Scan for the cell matching the given text and deliver its (x, y) coordinate at center. 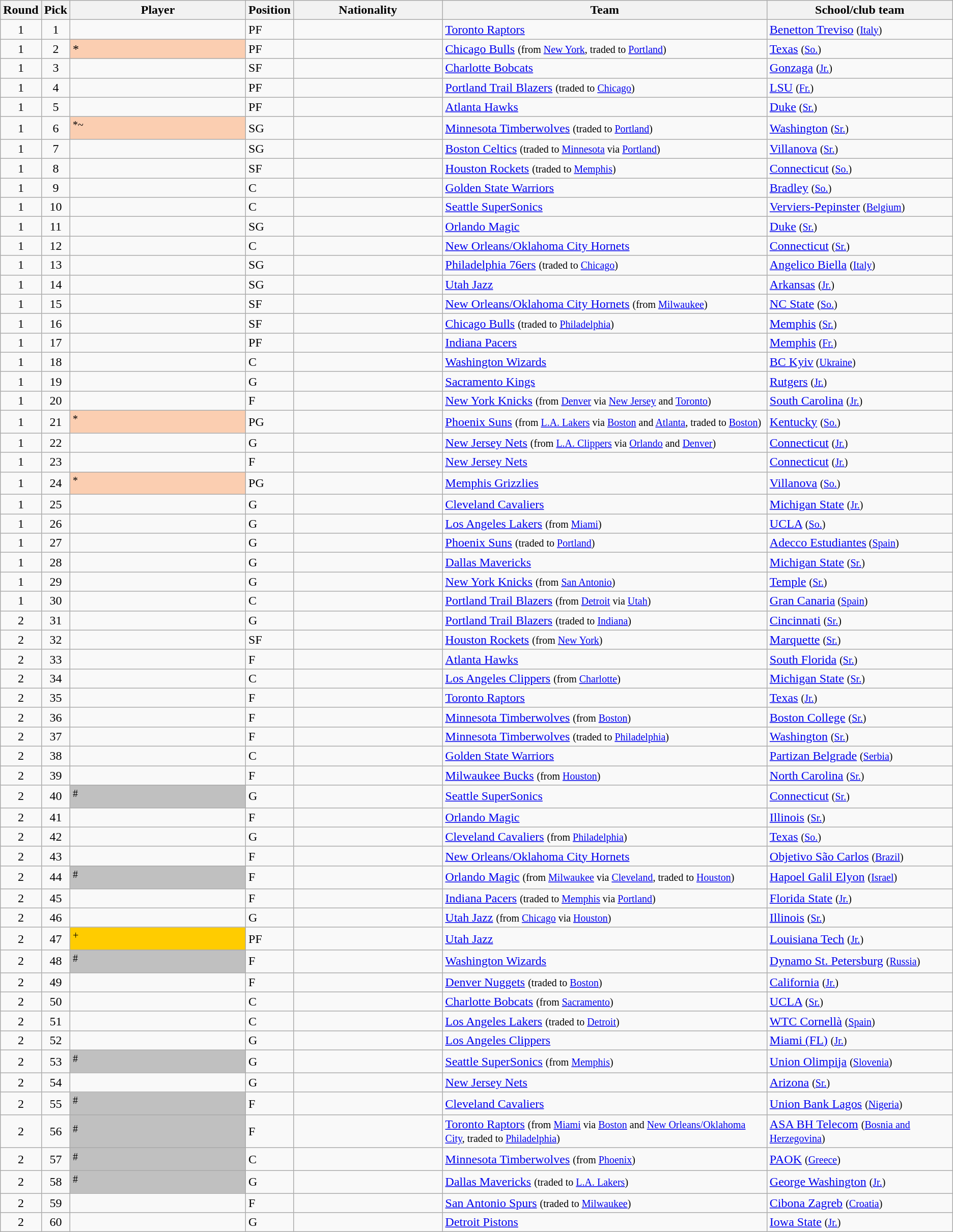
Arizona (Sr.) (859, 1082)
24 (55, 483)
37 (55, 737)
New Orleans/Oklahoma City Hornets (from Milwaukee) (605, 304)
School/club team (859, 10)
51 (55, 1021)
Denver Nuggets (traded to Boston) (605, 982)
Hapoel Galil Elyon (Israel) (859, 877)
Milwaukee Bucks (from Houston) (605, 776)
12 (55, 246)
Florida State (Jr.) (859, 898)
New York Knicks (from Denver via New Jersey and Toronto) (605, 400)
28 (55, 562)
Miami (FL) (Jr.) (859, 1040)
Cleveland Cavaliers (from Philadelphia) (605, 837)
Boston College (Sr.) (859, 717)
Objetivo São Carlos (Brazil) (859, 856)
16 (55, 323)
26 (55, 524)
Minnesota Timberwolves (traded to Philadelphia) (605, 737)
San Antonio Spurs (traded to Milwaukee) (605, 1203)
North Carolina (Sr.) (859, 776)
56 (55, 1132)
21 (55, 422)
Chicago Bulls (from New York, traded to Portland) (605, 49)
Los Angeles Lakers (traded to Detroit) (605, 1021)
34 (55, 678)
Player (158, 10)
Los Angeles Clippers (from Charlotte) (605, 678)
18 (55, 362)
South Carolina (Jr.) (859, 400)
ASA BH Telecom (Bosnia and Herzegovina) (859, 1132)
57 (55, 1159)
Utah Jazz (from Chicago via Houston) (605, 918)
Phoenix Suns (traded to Portland) (605, 543)
Boston Celtics (traded to Minnesota via Portland) (605, 149)
Los Angeles Lakers (from Miami) (605, 524)
15 (55, 304)
Memphis (Fr.) (859, 342)
8 (55, 168)
35 (55, 698)
Dynamo St. Petersburg (Russia) (859, 962)
46 (55, 918)
California (Jr.) (859, 982)
10 (55, 207)
19 (55, 381)
Louisiana Tech (Jr.) (859, 938)
Minnesota Timberwolves (from Phoenix) (605, 1159)
17 (55, 342)
Chicago Bulls (traded to Philadelphia) (605, 323)
UCLA (Sr.) (859, 1001)
Indiana Pacers (traded to Memphis via Portland) (605, 898)
Bradley (So.) (859, 188)
Iowa State (Jr.) (859, 1222)
UCLA (So.) (859, 524)
Memphis (Sr.) (859, 323)
+ (158, 938)
Portland Trail Blazers (traded to Chicago) (605, 88)
38 (55, 756)
3 (55, 68)
53 (55, 1062)
Toronto Raptors (from Miami via Boston and New Orleans/Oklahoma City, traded to Philadelphia) (605, 1132)
25 (55, 504)
Round (21, 10)
Seattle SuperSonics (from Memphis) (605, 1062)
Nationality (368, 10)
Texas (Jr.) (859, 698)
Dallas Mavericks (traded to L.A. Lakers) (605, 1182)
Indiana Pacers (605, 342)
31 (55, 620)
Villanova (Sr.) (859, 149)
13 (55, 265)
Angelico Biella (Italy) (859, 265)
Charlotte Bobcats (605, 68)
Memphis Grizzlies (605, 483)
Villanova (So.) (859, 483)
Philadelphia 76ers (traded to Chicago) (605, 265)
36 (55, 717)
Kentucky (So.) (859, 422)
Phoenix Suns (from L.A. Lakers via Boston and Atlanta, traded to Boston) (605, 422)
Union Olimpija (Slovenia) (859, 1062)
54 (55, 1082)
45 (55, 898)
Sacramento Kings (605, 381)
22 (55, 443)
Houston Rockets (from New York) (605, 640)
43 (55, 856)
4 (55, 88)
PAOK (Greece) (859, 1159)
Gran Canaria (Spain) (859, 601)
49 (55, 982)
Portland Trail Blazers (from Detroit via Utah) (605, 601)
Marquette (Sr.) (859, 640)
Union Bank Lagos (Nigeria) (859, 1103)
Verviers-Pepinster (Belgium) (859, 207)
South Florida (Sr.) (859, 659)
6 (55, 128)
Pick (55, 10)
Adecco Estudiantes (Spain) (859, 543)
29 (55, 582)
11 (55, 226)
59 (55, 1203)
48 (55, 962)
Houston Rockets (traded to Memphis) (605, 168)
50 (55, 1001)
WTC Cornellà (Spain) (859, 1021)
52 (55, 1040)
23 (55, 462)
Minnesota Timberwolves (traded to Portland) (605, 128)
LSU (Fr.) (859, 88)
BC Kyiv (Ukraine) (859, 362)
Position (270, 10)
Cibona Zagreb (Croatia) (859, 1203)
Minnesota Timberwolves (from Boston) (605, 717)
Charlotte Bobcats (from Sacramento) (605, 1001)
47 (55, 938)
14 (55, 284)
7 (55, 149)
55 (55, 1103)
33 (55, 659)
Connecticut (So.) (859, 168)
41 (55, 817)
Detroit Pistons (605, 1222)
39 (55, 776)
Portland Trail Blazers (traded to Indiana) (605, 620)
Temple (Sr.) (859, 582)
20 (55, 400)
5 (55, 107)
New Jersey Nets (from L.A. Clippers via Orlando and Denver) (605, 443)
*~ (158, 128)
58 (55, 1182)
Los Angeles Clippers (605, 1040)
9 (55, 188)
Arkansas (Jr.) (859, 284)
NC State (So.) (859, 304)
40 (55, 797)
Cincinnati (Sr.) (859, 620)
44 (55, 877)
Partizan Belgrade (Serbia) (859, 756)
Team (605, 10)
42 (55, 837)
Orlando Magic (from Milwaukee via Cleveland, traded to Houston) (605, 877)
George Washington (Jr.) (859, 1182)
32 (55, 640)
60 (55, 1222)
Michigan State (Jr.) (859, 504)
Gonzaga (Jr.) (859, 68)
New York Knicks (from San Antonio) (605, 582)
Benetton Treviso (Italy) (859, 30)
Dallas Mavericks (605, 562)
27 (55, 543)
30 (55, 601)
Rutgers (Jr.) (859, 381)
